Detect which cell encompasses the target text, then output its (x, y) center coordinate. 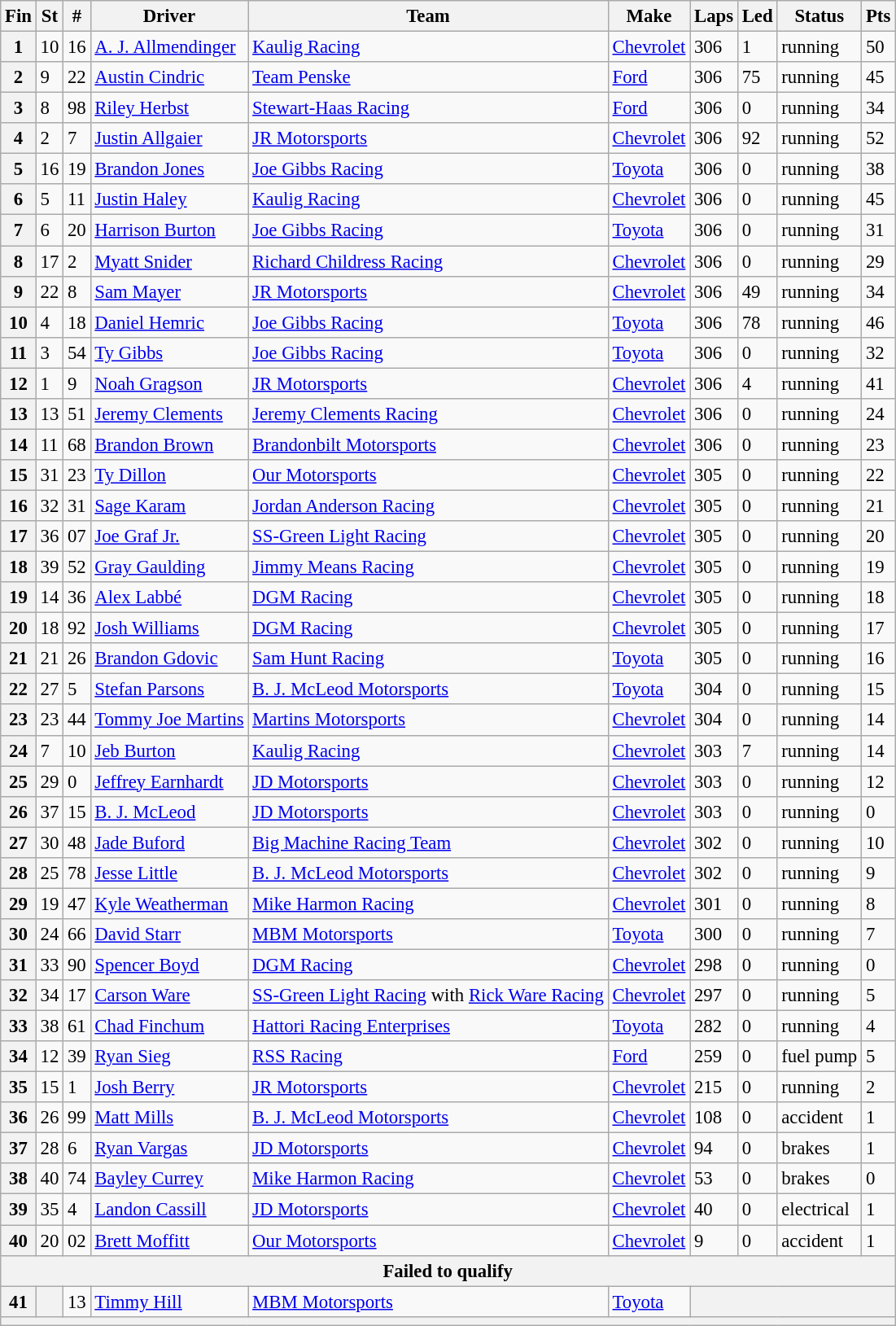
Ryan Vargas (169, 1149)
66 (76, 934)
B. J. McLeod (169, 812)
Jade Buford (169, 842)
Martins Motorsports (428, 720)
Make (649, 16)
Jeffrey Earnhardt (169, 781)
SS-Green Light Racing with Rick Ware Racing (428, 996)
Team (428, 16)
Stefan Parsons (169, 689)
Led (757, 16)
50 (879, 47)
RSS Racing (428, 1057)
Ryan Sieg (169, 1057)
48 (76, 842)
Justin Allgaier (169, 138)
47 (76, 904)
St (49, 16)
Ty Gibbs (169, 352)
Jordan Anderson Racing (428, 505)
Brandon Gdovic (169, 659)
Josh Williams (169, 628)
Jeremy Clements (169, 414)
Timmy Hill (169, 1302)
02 (76, 1241)
300 (715, 934)
94 (715, 1149)
Status (820, 16)
Jesse Little (169, 873)
Sage Karam (169, 505)
49 (757, 291)
98 (76, 108)
07 (76, 536)
301 (715, 904)
Brandon Jones (169, 169)
Brett Moffitt (169, 1241)
Daniel Hemric (169, 322)
Sam Mayer (169, 291)
electrical (820, 1210)
Richard Childress Racing (428, 261)
Hattori Racing Enterprises (428, 1026)
Tommy Joe Martins (169, 720)
Brandonbilt Motorsports (428, 444)
Myatt Snider (169, 261)
Jimmy Means Racing (428, 567)
44 (76, 720)
297 (715, 996)
Harrison Burton (169, 230)
Failed to qualify (448, 1271)
Matt Mills (169, 1118)
108 (715, 1118)
53 (715, 1179)
Stewart-Haas Racing (428, 108)
54 (76, 352)
Spencer Boyd (169, 965)
fuel pump (820, 1057)
Chad Finchum (169, 1026)
90 (76, 965)
Austin Cindric (169, 77)
Driver (169, 16)
215 (715, 1087)
# (76, 16)
298 (715, 965)
Pts (879, 16)
99 (76, 1118)
Team Penske (428, 77)
Noah Gragson (169, 383)
Big Machine Racing Team (428, 842)
Jeremy Clements Racing (428, 414)
Gray Gaulding (169, 567)
282 (715, 1026)
51 (76, 414)
46 (879, 322)
Landon Cassill (169, 1210)
David Starr (169, 934)
Fin (19, 16)
Bayley Currey (169, 1179)
75 (757, 77)
Riley Herbst (169, 108)
Brandon Brown (169, 444)
A. J. Allmendinger (169, 47)
Laps (715, 16)
Alex Labbé (169, 597)
SS-Green Light Racing (428, 536)
Josh Berry (169, 1087)
Joe Graf Jr. (169, 536)
Kyle Weatherman (169, 904)
61 (76, 1026)
Jeb Burton (169, 751)
68 (76, 444)
Ty Dillon (169, 475)
Carson Ware (169, 996)
Justin Haley (169, 199)
Sam Hunt Racing (428, 659)
74 (76, 1179)
259 (715, 1057)
